Identify which cell holds the provided text, then report its (x, y) central coordinate. 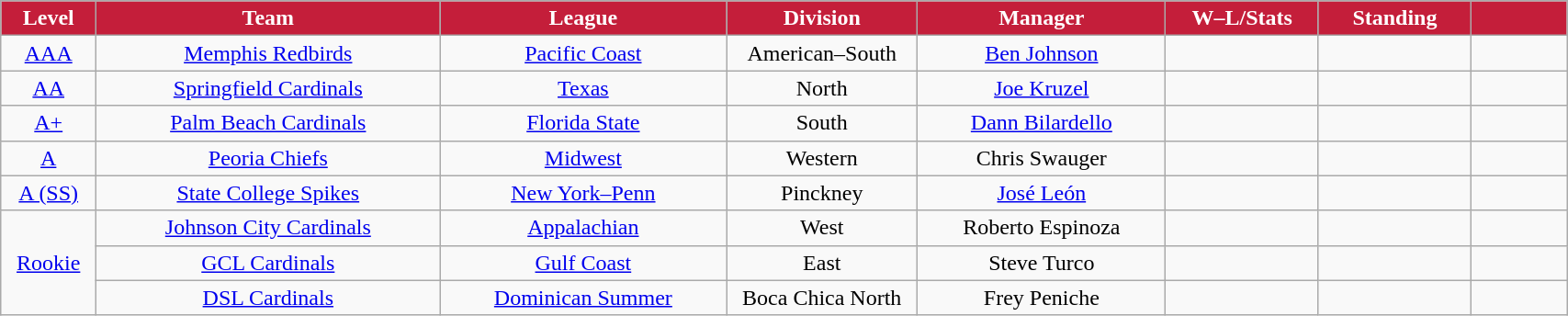
Rookie (49, 263)
Palm Beach Cardinals (268, 123)
Texas (583, 88)
Florida State (583, 123)
American–South (822, 53)
State College Spikes (268, 193)
Team (268, 18)
A (49, 158)
AAA (49, 53)
Manager (1042, 18)
East (822, 263)
W–L/Stats (1242, 18)
Appalachian (583, 228)
League (583, 18)
Chris Swauger (1042, 158)
Frey Peniche (1042, 298)
GCL Cardinals (268, 263)
Pinckney (822, 193)
New York–Penn (583, 193)
Joe Kruzel (1042, 88)
Ben Johnson (1042, 53)
Gulf Coast (583, 263)
Johnson City Cardinals (268, 228)
Steve Turco (1042, 263)
José León (1042, 193)
Springfield Cardinals (268, 88)
Dann Bilardello (1042, 123)
Pacific Coast (583, 53)
A (SS) (49, 193)
Western (822, 158)
South (822, 123)
Memphis Redbirds (268, 53)
West (822, 228)
A+ (49, 123)
Division (822, 18)
Roberto Espinoza (1042, 228)
AA (49, 88)
Level (49, 18)
Peoria Chiefs (268, 158)
Standing (1394, 18)
DSL Cardinals (268, 298)
North (822, 88)
Boca Chica North (822, 298)
Midwest (583, 158)
Dominican Summer (583, 298)
